Return [X, Y] of the center of cell containing provided text 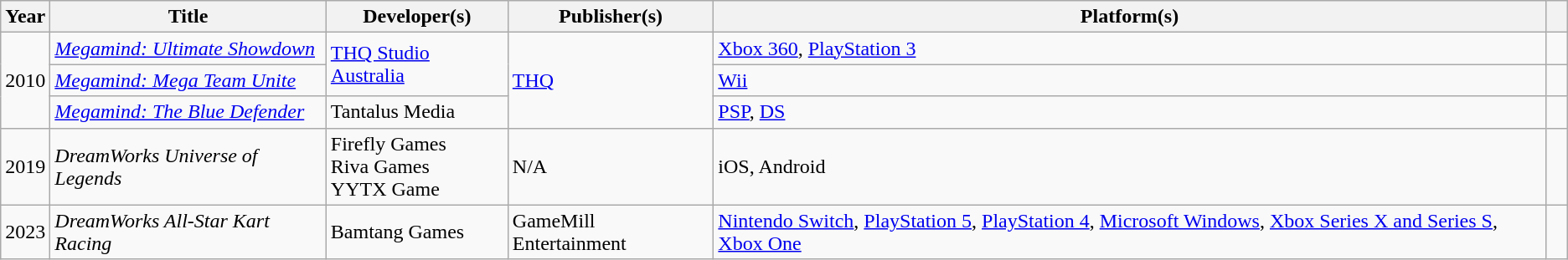
Title [188, 17]
Megamind: Ultimate Showdown [188, 48]
Nintendo Switch, PlayStation 5, PlayStation 4, Microsoft Windows, Xbox Series X and Series S, Xbox One [1129, 232]
THQ [611, 80]
Tantalus Media [417, 112]
Wii [1129, 80]
Platform(s) [1129, 17]
2019 [25, 166]
Bamtang Games [417, 232]
iOS, Android [1129, 166]
Xbox 360, PlayStation 3 [1129, 48]
THQ Studio Australia [417, 64]
Megamind: Mega Team Unite [188, 80]
2023 [25, 232]
DreamWorks Universe of Legends [188, 166]
GameMill Entertainment [611, 232]
PSP, DS [1129, 112]
DreamWorks All-Star Kart Racing [188, 232]
Year [25, 17]
Firefly GamesRiva GamesYYTX Game [417, 166]
Publisher(s) [611, 17]
2010 [25, 80]
N/A [611, 166]
Developer(s) [417, 17]
Megamind: The Blue Defender [188, 112]
